For the text-containing cell, return its midpoint in (x, y) coordinate format. 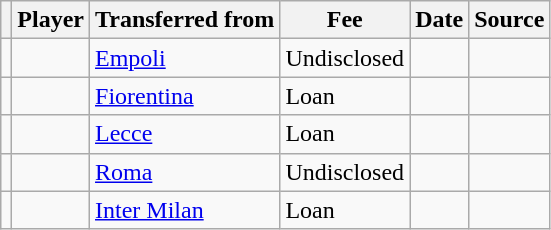
Transferred from (185, 20)
Roma (185, 172)
Fee (345, 20)
Source (510, 20)
Lecce (185, 134)
Date (440, 20)
Empoli (185, 58)
Player (51, 20)
Fiorentina (185, 96)
Inter Milan (185, 210)
